Search for the cell housing the specified text and yield its [x, y] center coordinate. 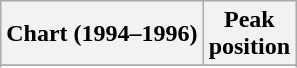
Chart (1994–1996) [102, 34]
Peakposition [249, 34]
